Detect which cell encompasses the target text, then output its [x, y] center coordinate. 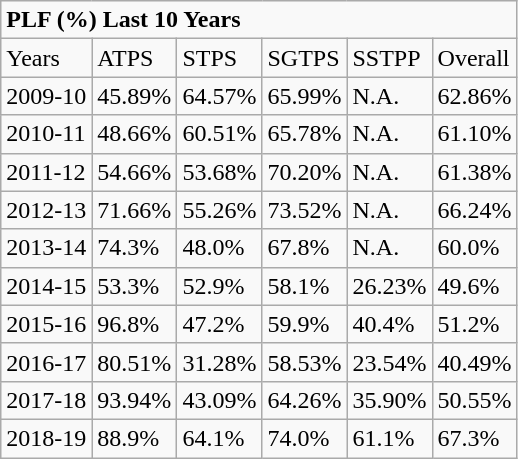
62.86% [474, 96]
45.89% [134, 96]
31.28% [220, 362]
80.51% [134, 362]
74.0% [304, 438]
54.66% [134, 172]
58.53% [304, 362]
2017-18 [46, 400]
2015-16 [46, 324]
93.94% [134, 400]
60.51% [220, 134]
65.99% [304, 96]
26.23% [390, 286]
2013-14 [46, 248]
2009-10 [46, 96]
58.1% [304, 286]
35.90% [390, 400]
66.24% [474, 210]
PLF (%) Last 10 Years [259, 20]
64.57% [220, 96]
49.6% [474, 286]
2012-13 [46, 210]
43.09% [220, 400]
47.2% [220, 324]
64.1% [220, 438]
59.9% [304, 324]
40.49% [474, 362]
73.52% [304, 210]
2016-17 [46, 362]
2010-11 [46, 134]
67.8% [304, 248]
Years [46, 58]
STPS [220, 58]
Overall [474, 58]
23.54% [390, 362]
61.38% [474, 172]
61.1% [390, 438]
48.66% [134, 134]
65.78% [304, 134]
71.66% [134, 210]
SSTPP [390, 58]
50.55% [474, 400]
2014-15 [46, 286]
SGTPS [304, 58]
51.2% [474, 324]
55.26% [220, 210]
ATPS [134, 58]
60.0% [474, 248]
52.9% [220, 286]
48.0% [220, 248]
64.26% [304, 400]
88.9% [134, 438]
2011-12 [46, 172]
61.10% [474, 134]
67.3% [474, 438]
2018-19 [46, 438]
53.3% [134, 286]
74.3% [134, 248]
70.20% [304, 172]
53.68% [220, 172]
40.4% [390, 324]
96.8% [134, 324]
